Pinpoint the cell where the given text exists, returning its (x, y) midpoint coordinate. 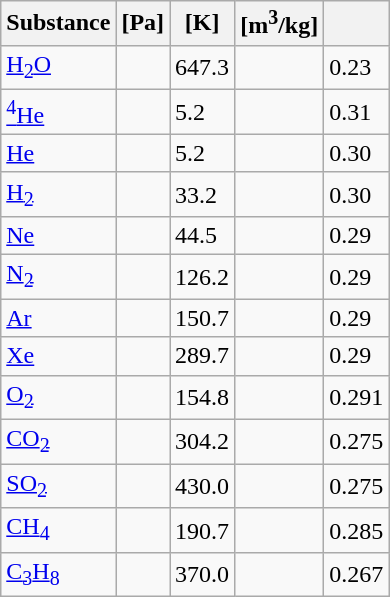
150.7 (202, 318)
370.0 (202, 575)
H2O (58, 67)
N2 (58, 277)
[Pa] (143, 24)
647.3 (202, 67)
He (58, 153)
SO2 (58, 486)
190.7 (202, 530)
126.2 (202, 277)
0.267 (356, 575)
H2 (58, 194)
O2 (58, 397)
0.285 (356, 530)
CH4 (58, 530)
Xe (58, 356)
0.291 (356, 397)
Ne (58, 236)
[m3/kg] (280, 24)
[K] (202, 24)
154.8 (202, 397)
4He (58, 112)
C3H8 (58, 575)
44.5 (202, 236)
Substance (58, 24)
33.2 (202, 194)
289.7 (202, 356)
0.23 (356, 67)
CO2 (58, 441)
0.31 (356, 112)
304.2 (202, 441)
Ar (58, 318)
430.0 (202, 486)
